Pinpoint the cell where the given text exists, returning its (X, Y) midpoint coordinate. 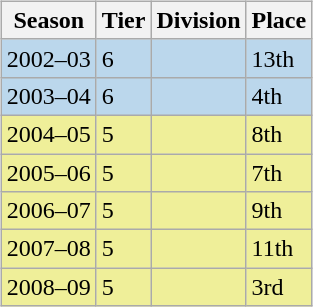
2008–09 (48, 287)
Season (48, 20)
7th (279, 173)
2005–06 (48, 173)
11th (279, 249)
2003–04 (48, 96)
8th (279, 134)
4th (279, 96)
2007–08 (48, 249)
Tier (124, 20)
Place (279, 20)
2006–07 (48, 211)
2004–05 (48, 134)
Division (198, 20)
9th (279, 211)
3rd (279, 287)
13th (279, 58)
2002–03 (48, 58)
